Scan for the cell matching the given text and deliver its (x, y) coordinate at center. 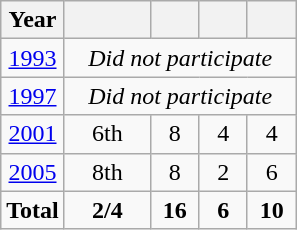
1997 (33, 96)
2005 (33, 172)
8th (107, 172)
16 (174, 210)
2/4 (107, 210)
1993 (33, 58)
10 (272, 210)
Total (33, 210)
2 (224, 172)
6th (107, 134)
2001 (33, 134)
Year (33, 20)
